Scan for the cell matching the given text and deliver its [X, Y] coordinate at center. 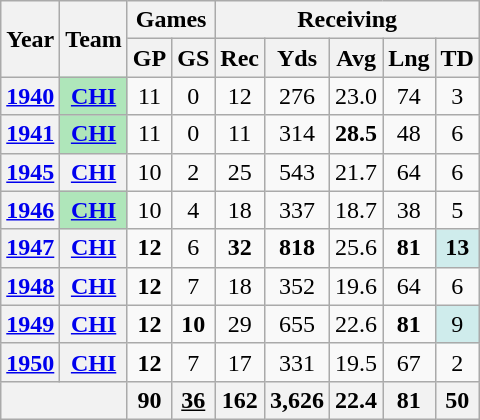
GS [194, 58]
818 [298, 248]
Rec [240, 58]
1949 [30, 324]
Yds [298, 58]
1940 [30, 96]
25.6 [356, 248]
22.4 [356, 400]
28.5 [356, 134]
19.5 [356, 362]
1946 [30, 210]
74 [409, 96]
337 [298, 210]
3 [457, 96]
17 [240, 362]
18.7 [356, 210]
1941 [30, 134]
19.6 [356, 286]
GP [149, 58]
23.0 [356, 96]
50 [457, 400]
Games [170, 20]
331 [298, 362]
36 [194, 400]
162 [240, 400]
67 [409, 362]
38 [409, 210]
9 [457, 324]
Year [30, 39]
352 [298, 286]
Team [94, 39]
29 [240, 324]
25 [240, 172]
1947 [30, 248]
4 [194, 210]
32 [240, 248]
90 [149, 400]
5 [457, 210]
1948 [30, 286]
21.7 [356, 172]
13 [457, 248]
22.6 [356, 324]
1950 [30, 362]
276 [298, 96]
655 [298, 324]
1945 [30, 172]
543 [298, 172]
Avg [356, 58]
3,626 [298, 400]
314 [298, 134]
Receiving [348, 20]
TD [457, 58]
Lng [409, 58]
48 [409, 134]
